Output the [X, Y] coordinate of the center of the cell containing the given text.  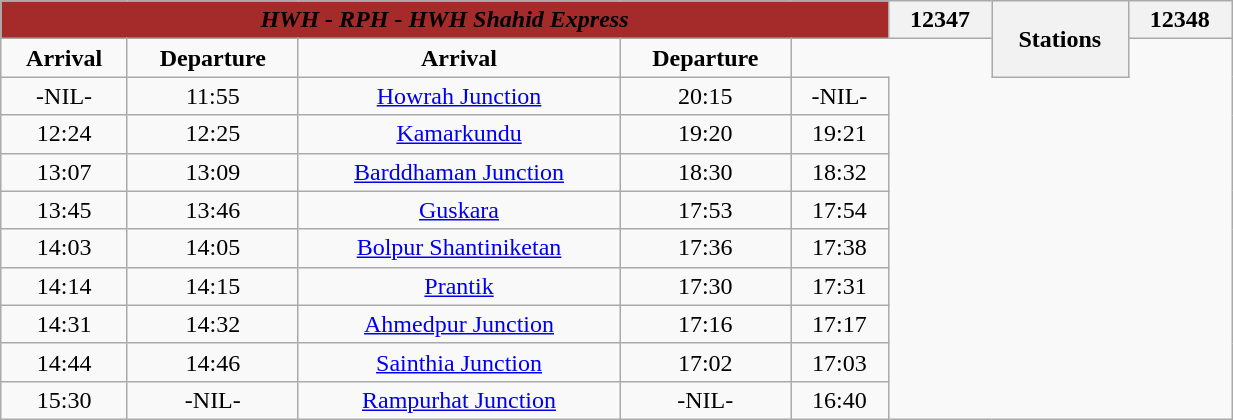
Kamarkundu [459, 134]
19:21 [840, 134]
14:31 [64, 324]
18:32 [840, 172]
14:44 [64, 362]
Guskara [459, 210]
HWH - RPH - HWH Shahid Express [444, 20]
Barddhaman Junction [459, 172]
13:45 [64, 210]
12:25 [212, 134]
Bolpur Shantiniketan [459, 248]
20:15 [706, 96]
13:09 [212, 172]
Sainthia Junction [459, 362]
17:31 [840, 286]
17:03 [840, 362]
12:24 [64, 134]
14:05 [212, 248]
17:16 [706, 324]
Stations [1060, 39]
17:54 [840, 210]
17:30 [706, 286]
13:46 [212, 210]
17:02 [706, 362]
12347 [940, 20]
14:14 [64, 286]
17:17 [840, 324]
14:03 [64, 248]
14:32 [212, 324]
Prantik [459, 286]
17:53 [706, 210]
13:07 [64, 172]
Ahmedpur Junction [459, 324]
17:38 [840, 248]
14:15 [212, 286]
11:55 [212, 96]
15:30 [64, 400]
19:20 [706, 134]
17:36 [706, 248]
16:40 [840, 400]
14:46 [212, 362]
Rampurhat Junction [459, 400]
12348 [1180, 20]
Howrah Junction [459, 96]
18:30 [706, 172]
